Find where the given text appears and provide that cell's center as [x, y] coordinate. 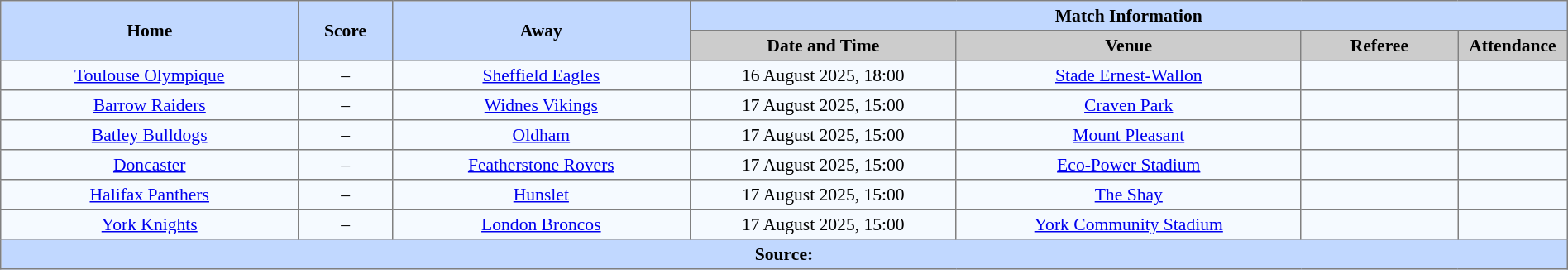
Match Information [1128, 16]
Craven Park [1128, 105]
Source: [784, 254]
Referee [1379, 46]
Hunslet [541, 195]
Widnes Vikings [541, 105]
Barrow Raiders [150, 105]
The Shay [1128, 195]
Eco-Power Stadium [1128, 165]
Home [150, 31]
London Broncos [541, 224]
York Community Stadium [1128, 224]
Date and Time [823, 46]
Sheffield Eagles [541, 75]
Away [541, 31]
Attendance [1513, 46]
Oldham [541, 135]
16 August 2025, 18:00 [823, 75]
York Knights [150, 224]
Stade Ernest-Wallon [1128, 75]
Batley Bulldogs [150, 135]
Toulouse Olympique [150, 75]
Halifax Panthers [150, 195]
Score [346, 31]
Venue [1128, 46]
Featherstone Rovers [541, 165]
Doncaster [150, 165]
Mount Pleasant [1128, 135]
